Pinpoint the cell where the given text exists, returning its [X, Y] midpoint coordinate. 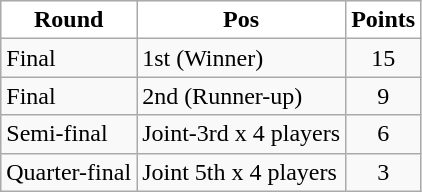
Semi-final [69, 134]
Round [69, 20]
Pos [242, 20]
2nd (Runner-up) [242, 96]
Joint-3rd x 4 players [242, 134]
Quarter-final [69, 172]
9 [384, 96]
15 [384, 58]
6 [384, 134]
Joint 5th x 4 players [242, 172]
Points [384, 20]
3 [384, 172]
1st (Winner) [242, 58]
